Search for the cell housing the specified text and yield its (X, Y) center coordinate. 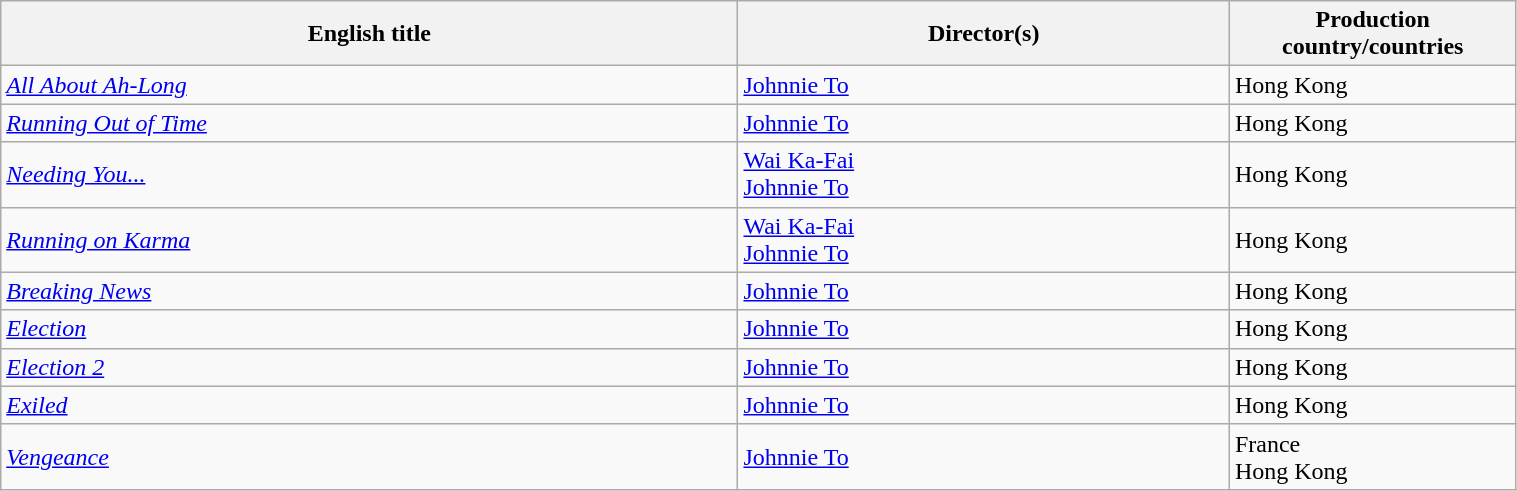
FranceHong Kong (1372, 456)
Running on Karma (370, 240)
Election (370, 329)
Running Out of Time (370, 123)
Election 2 (370, 367)
Needing You... (370, 174)
Director(s) (984, 34)
English title (370, 34)
Vengeance (370, 456)
Breaking News (370, 291)
All About Ah-Long (370, 85)
Exiled (370, 405)
Production country/countries (1372, 34)
